Scan for the cell matching the given text and deliver its [X, Y] coordinate at center. 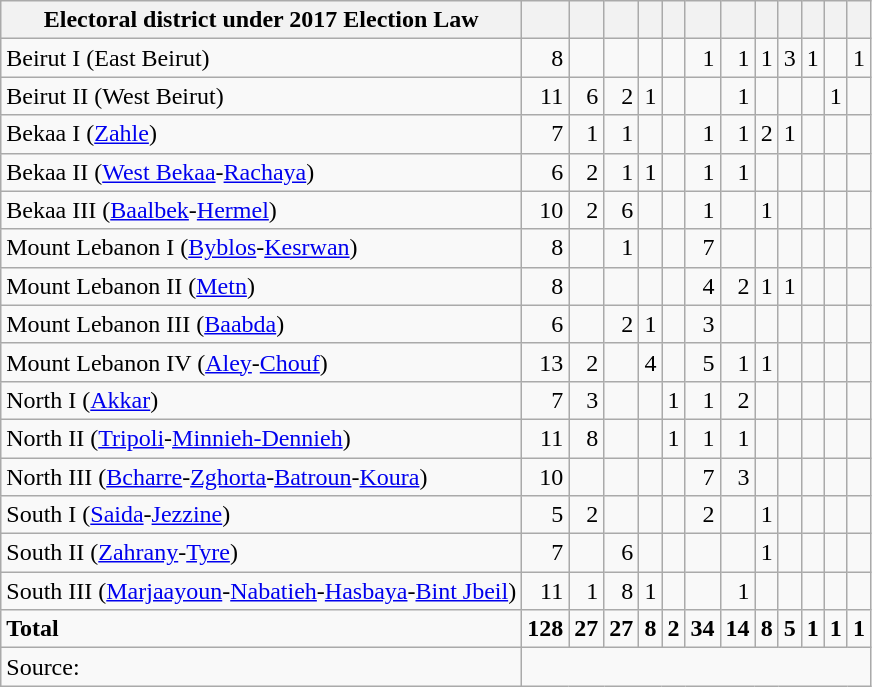
Source: [262, 667]
Mount Lebanon III (Baabda) [262, 324]
Beirut II (West Beirut) [262, 96]
14 [738, 629]
South I (Saida-Jezzine) [262, 515]
Total [262, 629]
Mount Lebanon I (Byblos-Kesrwan) [262, 248]
Mount Lebanon II (Metn) [262, 286]
13 [546, 362]
Bekaa II (West Bekaa-Rachaya) [262, 172]
Mount Lebanon IV (Aley-Chouf) [262, 362]
34 [702, 629]
Bekaa III (Baalbek-Hermel) [262, 210]
North I (Akkar) [262, 400]
128 [546, 629]
Bekaa I (Zahle) [262, 134]
South III (Marjaayoun-Nabatieh-Hasbaya-Bint Jbeil) [262, 591]
North II (Tripoli-Minnieh-Dennieh) [262, 438]
South II (Zahrany-Tyre) [262, 553]
Beirut I (East Beirut) [262, 58]
Electoral district under 2017 Election Law [262, 20]
North III (Bcharre-Zghorta-Batroun-Koura) [262, 477]
